Locate the cell with the specified text and output its (X, Y) center coordinate. 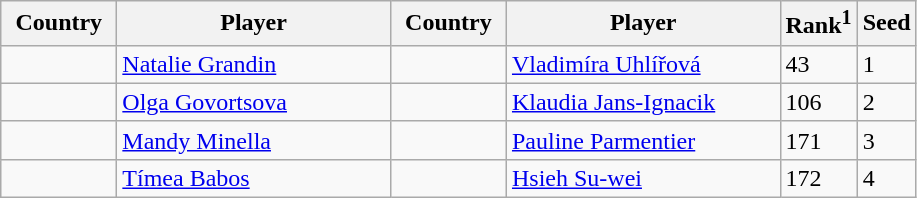
Pauline Parmentier (643, 140)
1 (886, 64)
Klaudia Jans-Ignacik (643, 102)
2 (886, 102)
Natalie Grandin (254, 64)
172 (818, 178)
Hsieh Su-wei (643, 178)
4 (886, 178)
Rank1 (818, 24)
Tímea Babos (254, 178)
43 (818, 64)
Olga Govortsova (254, 102)
106 (818, 102)
Vladimíra Uhlířová (643, 64)
Mandy Minella (254, 140)
3 (886, 140)
171 (818, 140)
Seed (886, 24)
